Return (x, y) of the center of cell containing provided text 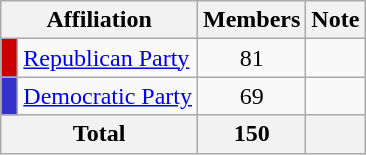
Note (336, 20)
81 (251, 58)
Members (251, 20)
150 (251, 134)
Republican Party (108, 58)
Democratic Party (108, 96)
Total (100, 134)
69 (251, 96)
Affiliation (100, 20)
